Determine the (x, y) coordinate at the center of the cell enclosing the given text.  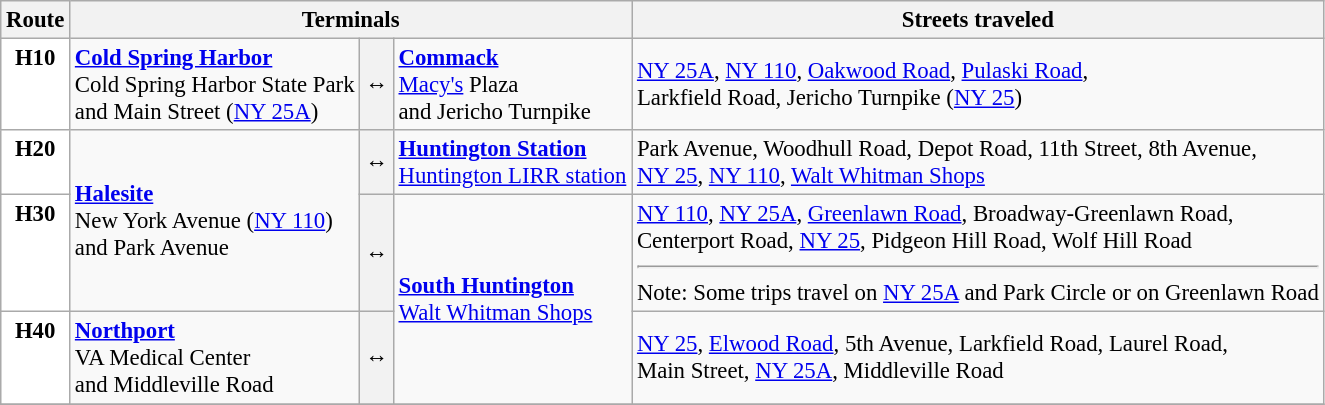
Huntington StationHuntington LIRR station (512, 162)
H30 (36, 254)
Terminals (351, 20)
CommackMacy's Plazaand Jericho Turnpike (512, 85)
Cold Spring HarborCold Spring Harbor State Parkand Main Street (NY 25A) (215, 85)
H20 (36, 162)
Route (36, 20)
HalesiteNew York Avenue (NY 110)and Park Avenue (215, 221)
H40 (36, 358)
NY 25, Elwood Road, 5th Avenue, Larkfield Road, Laurel Road, Main Street, NY 25A, Middleville Road (978, 358)
Park Avenue, Woodhull Road, Depot Road, 11th Street, 8th Avenue,NY 25, NY 110, Walt Whitman Shops (978, 162)
South HuntingtonWalt Whitman Shops (512, 300)
Streets traveled (978, 20)
H10 (36, 85)
NorthportVA Medical Centerand Middleville Road (215, 358)
NY 25A, NY 110, Oakwood Road, Pulaski Road,Larkfield Road, Jericho Turnpike (NY 25) (978, 85)
